Output the [x, y] coordinate of the center of the cell containing the given text.  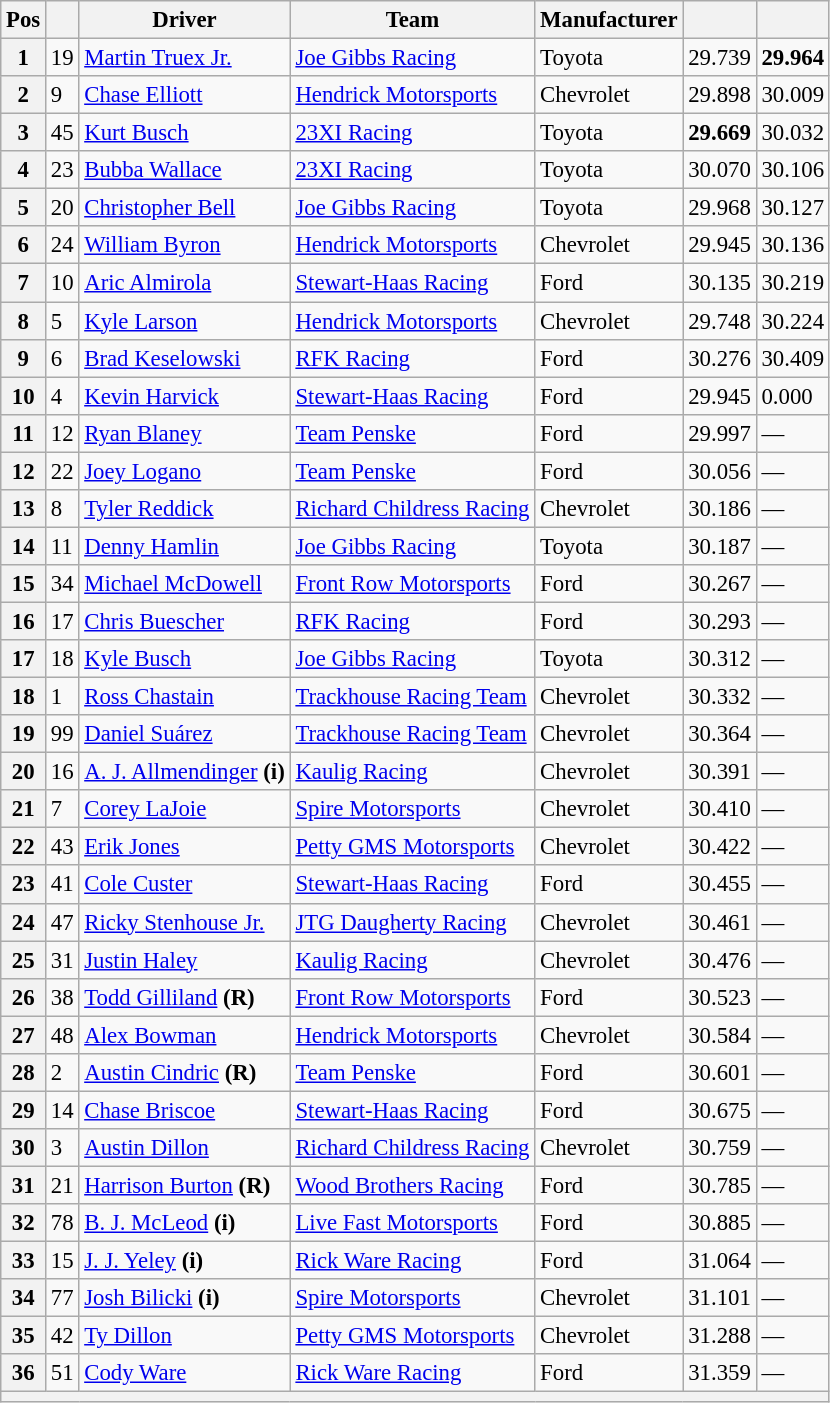
Wood Brothers Racing [412, 1185]
Justin Haley [184, 960]
30.293 [720, 621]
30.135 [720, 283]
30.186 [720, 509]
29.669 [720, 133]
Cole Custer [184, 885]
30.009 [792, 95]
29.968 [720, 208]
38 [62, 997]
30.885 [720, 1223]
78 [62, 1223]
41 [62, 885]
Driver [184, 20]
30.224 [792, 321]
Harrison Burton (R) [184, 1185]
Josh Bilicki (i) [184, 1298]
Austin Dillon [184, 1148]
Ty Dillon [184, 1336]
30.106 [792, 170]
B. J. McLeod (i) [184, 1223]
Martin Truex Jr. [184, 58]
45 [62, 133]
Chase Briscoe [184, 1110]
30.136 [792, 245]
30.219 [792, 283]
30.267 [720, 584]
Bubba Wallace [184, 170]
Erik Jones [184, 847]
Christopher Bell [184, 208]
25 [24, 960]
29.997 [720, 433]
36 [24, 1373]
30.391 [720, 772]
30.422 [720, 847]
30.070 [720, 170]
31.359 [720, 1373]
Kyle Larson [184, 321]
26 [24, 997]
30.187 [720, 546]
Joey Logano [184, 471]
Michael McDowell [184, 584]
31.288 [720, 1336]
30.461 [720, 922]
42 [62, 1336]
30.409 [792, 358]
27 [24, 1035]
30.276 [720, 358]
Alex Bowman [184, 1035]
29.748 [720, 321]
Brad Keselowski [184, 358]
Chase Elliott [184, 95]
Denny Hamlin [184, 546]
29 [24, 1110]
Corey LaJoie [184, 809]
Kevin Harvick [184, 396]
29.964 [792, 58]
Tyler Reddick [184, 509]
Ricky Stenhouse Jr. [184, 922]
Daniel Suárez [184, 734]
48 [62, 1035]
13 [24, 509]
43 [62, 847]
30.476 [720, 960]
Todd Gilliland (R) [184, 997]
30.364 [720, 734]
Live Fast Motorsports [412, 1223]
30.455 [720, 885]
51 [62, 1373]
30.312 [720, 659]
32 [24, 1223]
30.523 [720, 997]
77 [62, 1298]
30.601 [720, 1073]
Manufacturer [609, 20]
99 [62, 734]
Kurt Busch [184, 133]
Cody Ware [184, 1373]
29.739 [720, 58]
Kyle Busch [184, 659]
47 [62, 922]
30.785 [720, 1185]
31.101 [720, 1298]
30.332 [720, 697]
Chris Buescher [184, 621]
30.410 [720, 809]
30.056 [720, 471]
Aric Almirola [184, 283]
Pos [24, 20]
30.584 [720, 1035]
30 [24, 1148]
Austin Cindric (R) [184, 1073]
0.000 [792, 396]
A. J. Allmendinger (i) [184, 772]
33 [24, 1261]
Team [412, 20]
30.127 [792, 208]
29.898 [720, 95]
30.759 [720, 1148]
28 [24, 1073]
William Byron [184, 245]
JTG Daugherty Racing [412, 922]
31.064 [720, 1261]
30.675 [720, 1110]
35 [24, 1336]
Ross Chastain [184, 697]
Ryan Blaney [184, 433]
30.032 [792, 133]
J. J. Yeley (i) [184, 1261]
